For the text-containing cell, return its midpoint in (x, y) coordinate format. 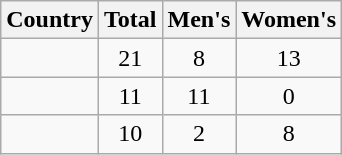
Men's (199, 20)
2 (199, 134)
Total (130, 20)
Women's (289, 20)
0 (289, 96)
21 (130, 58)
Country (50, 20)
10 (130, 134)
13 (289, 58)
